Search for the cell housing the specified text and yield its [x, y] center coordinate. 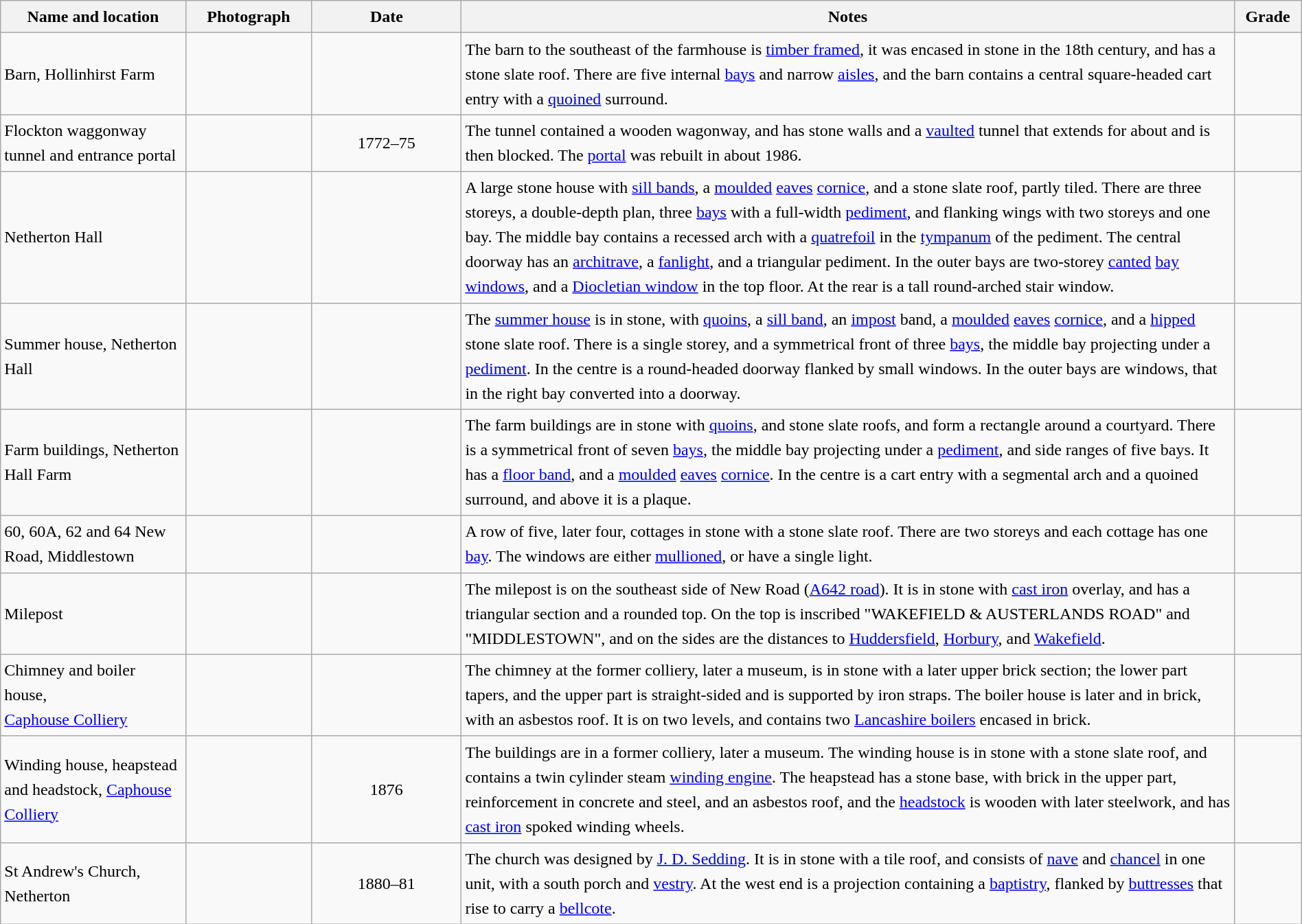
Photograph [249, 16]
1880–81 [387, 883]
Name and location [93, 16]
St Andrew's Church, Netherton [93, 883]
Farm buildings, Netherton Hall Farm [93, 463]
Notes [847, 16]
Summer house, Netherton Hall [93, 356]
1772–75 [387, 143]
1876 [387, 789]
Barn, Hollinhirst Farm [93, 74]
Chimney and boiler house,Caphouse Colliery [93, 695]
Date [387, 16]
Milepost [93, 614]
Winding house, heapstead and headstock, Caphouse Colliery [93, 789]
Grade [1268, 16]
Flockton waggonway tunnel and entrance portal [93, 143]
Netherton Hall [93, 238]
60, 60A, 62 and 64 New Road, Middlestown [93, 544]
